Return (X, Y) of the center of cell containing provided text 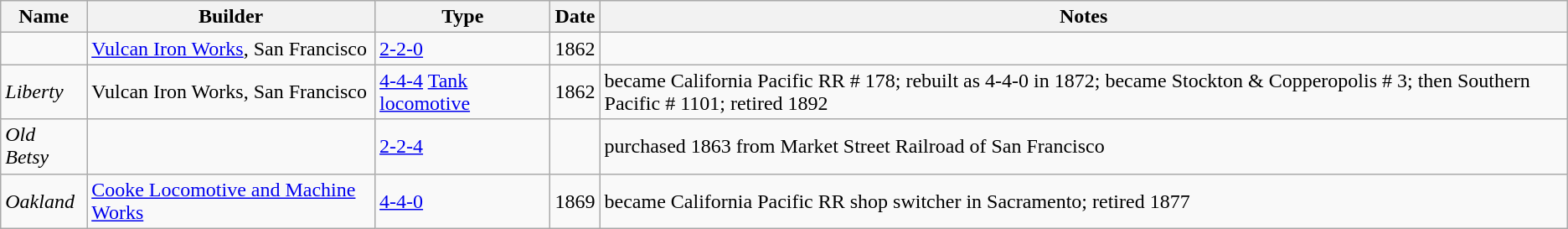
Liberty (44, 92)
4-4-0 (462, 201)
Name (44, 17)
Oakland (44, 201)
Date (575, 17)
4-4-4 Tank locomotive (462, 92)
became California Pacific RR shop switcher in Sacramento; retired 1877 (1084, 201)
Old Betsy (44, 146)
purchased 1863 from Market Street Railroad of San Francisco (1084, 146)
1869 (575, 201)
became California Pacific RR # 178; rebuilt as 4-4-0 in 1872; became Stockton & Copperopolis # 3; then Southern Pacific # 1101; retired 1892 (1084, 92)
Cooke Locomotive and Machine Works (231, 201)
2-2-0 (462, 49)
2-2-4 (462, 146)
Type (462, 17)
Builder (231, 17)
Notes (1084, 17)
